Detect which cell encompasses the target text, then output its [x, y] center coordinate. 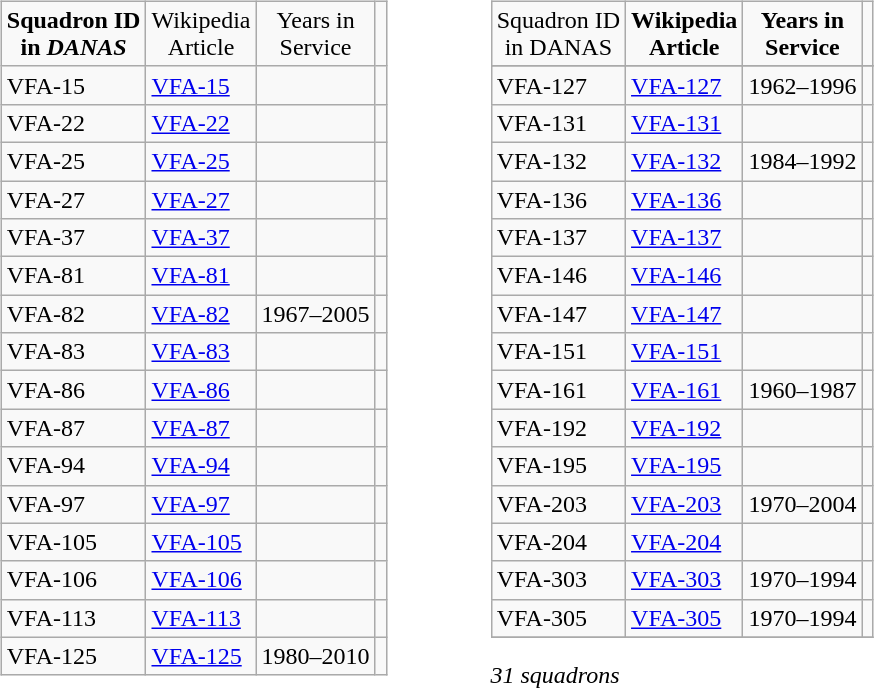
1980–2010 [316, 656]
1962–1996 [802, 85]
1970–2004 [802, 504]
1960–1987 [802, 390]
1984–1992 [802, 161]
1967–2005 [316, 314]
